Identify which cell holds the provided text, then report its [X, Y] central coordinate. 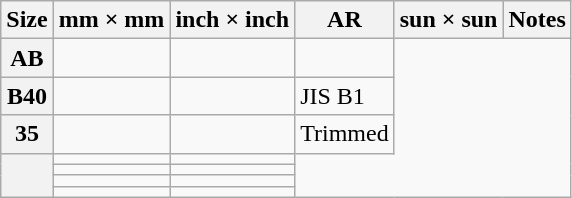
Notes [537, 20]
AR [345, 20]
Trimmed [345, 134]
sun × sun [448, 20]
B40 [27, 96]
35 [27, 134]
JIS B1 [345, 96]
mm × mm [112, 20]
Size [27, 20]
AB [27, 58]
inch × inch [232, 20]
